Determine the (x, y) coordinate at the center of the cell enclosing the given text.  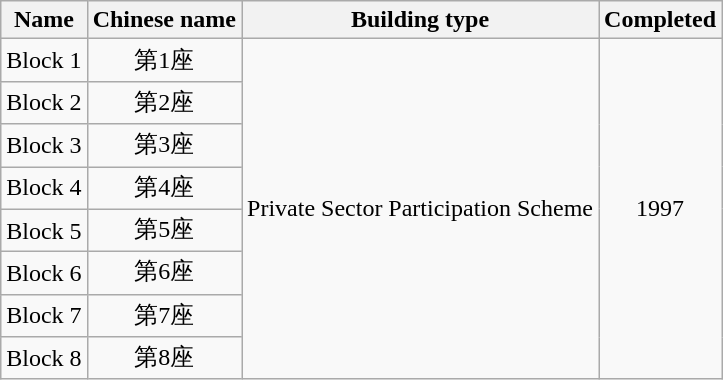
第6座 (164, 274)
Completed (660, 20)
Block 1 (44, 60)
Block 7 (44, 316)
Name (44, 20)
Private Sector Participation Scheme (420, 209)
第3座 (164, 146)
第5座 (164, 230)
Block 3 (44, 146)
Block 2 (44, 102)
Block 8 (44, 358)
Building type (420, 20)
第4座 (164, 188)
Block 4 (44, 188)
Block 6 (44, 274)
Block 5 (44, 230)
Chinese name (164, 20)
第7座 (164, 316)
第2座 (164, 102)
1997 (660, 209)
第1座 (164, 60)
第8座 (164, 358)
